Return the (X, Y) coordinate for the center point of the cell that contains the specified text.  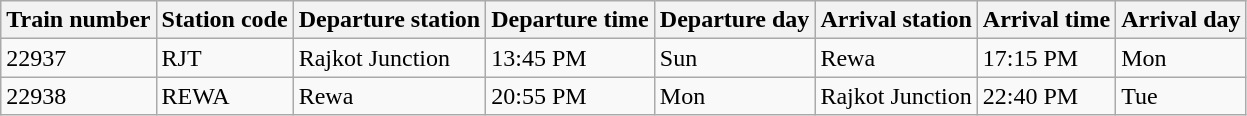
Arrival day (1181, 20)
Sun (734, 58)
22937 (78, 58)
Departure day (734, 20)
13:45 PM (570, 58)
17:15 PM (1046, 58)
Train number (78, 20)
Departure time (570, 20)
Departure station (390, 20)
Station code (224, 20)
20:55 PM (570, 96)
Arrival station (896, 20)
Tue (1181, 96)
22:40 PM (1046, 96)
REWA (224, 96)
RJT (224, 58)
Arrival time (1046, 20)
22938 (78, 96)
